From the cell containing the given text, extract its center point as [x, y] coordinate. 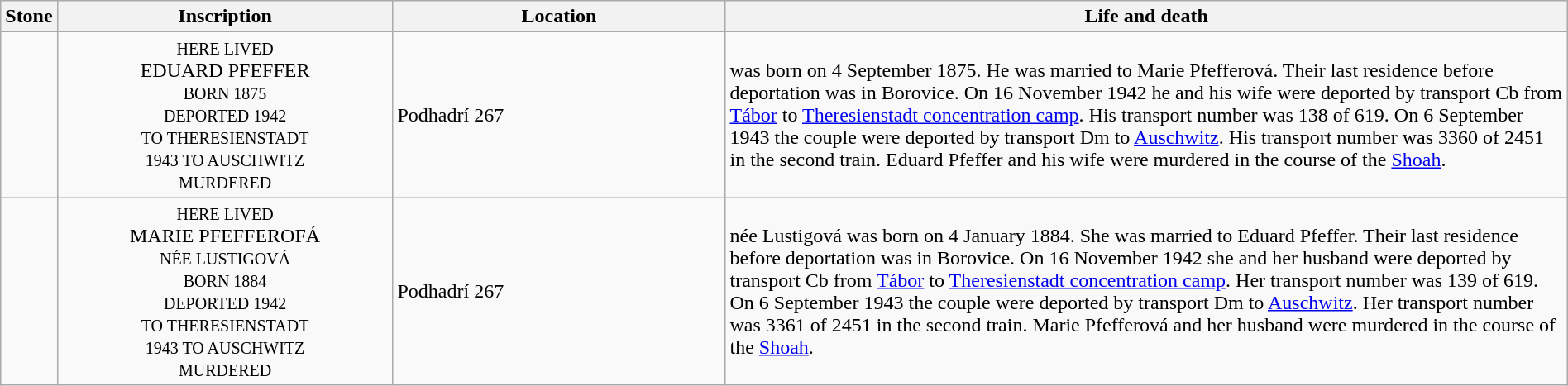
Stone [29, 17]
Location [559, 17]
HERE LIVEDMARIE PFEFFEROFÁNÉE LUSTIGOVÁBORN 1884DEPORTED 1942TO THERESIENSTADT1943 TO AUSCHWITZMURDERED [225, 291]
Inscription [225, 17]
HERE LIVEDEDUARD PFEFFERBORN 1875DEPORTED 1942TO THERESIENSTADT1943 TO AUSCHWITZMURDERED [225, 115]
Life and death [1146, 17]
